Return the (x, y) coordinate for the center point of the cell that contains the specified text.  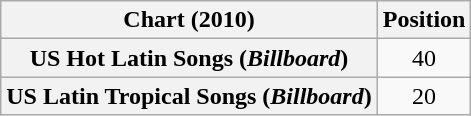
20 (424, 96)
Chart (2010) (189, 20)
US Hot Latin Songs (Billboard) (189, 58)
40 (424, 58)
US Latin Tropical Songs (Billboard) (189, 96)
Position (424, 20)
